Determine the (x, y) coordinate at the center of the cell enclosing the given text.  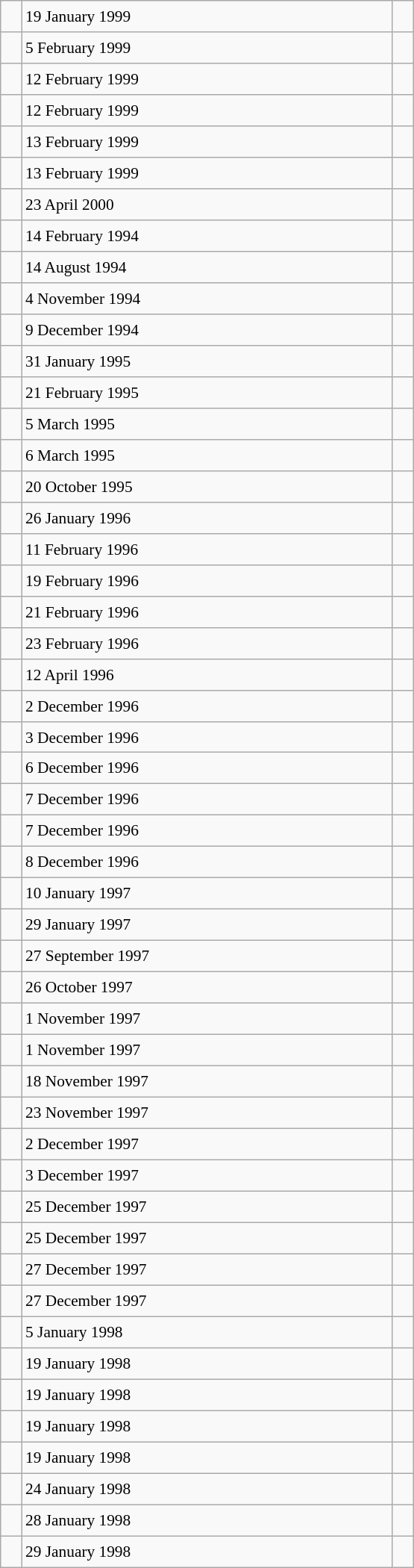
5 February 1999 (207, 48)
19 February 1996 (207, 580)
23 April 2000 (207, 205)
9 December 1994 (207, 330)
21 February 1995 (207, 393)
6 March 1995 (207, 455)
6 December 1996 (207, 768)
26 October 1997 (207, 988)
5 March 1995 (207, 423)
10 January 1997 (207, 894)
12 April 1996 (207, 674)
2 December 1996 (207, 706)
3 December 1997 (207, 1175)
23 February 1996 (207, 643)
3 December 1996 (207, 737)
14 February 1994 (207, 236)
24 January 1998 (207, 1489)
2 December 1997 (207, 1144)
14 August 1994 (207, 267)
29 January 1998 (207, 1552)
23 November 1997 (207, 1113)
5 January 1998 (207, 1332)
18 November 1997 (207, 1082)
4 November 1994 (207, 299)
8 December 1996 (207, 862)
31 January 1995 (207, 361)
19 January 1999 (207, 16)
26 January 1996 (207, 517)
28 January 1998 (207, 1520)
27 September 1997 (207, 956)
11 February 1996 (207, 549)
21 February 1996 (207, 612)
29 January 1997 (207, 925)
20 October 1995 (207, 486)
